For the text-containing cell, return its midpoint in [x, y] coordinate format. 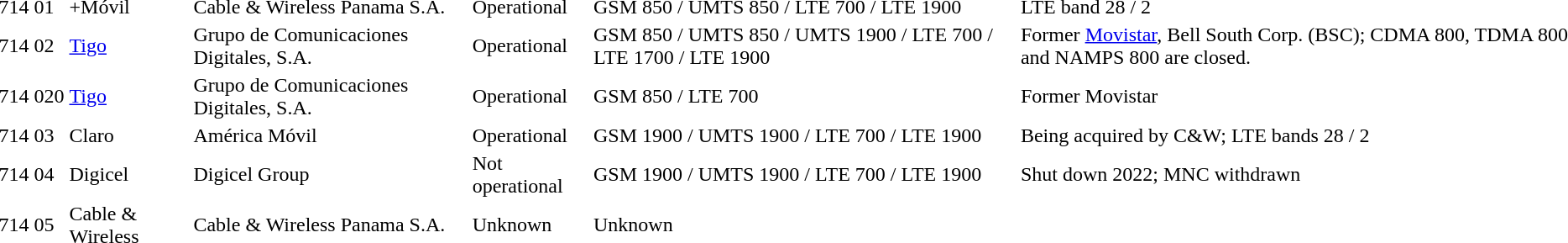
Digicel Group [331, 175]
04 [49, 175]
Not operational [531, 175]
02 [49, 45]
Digicel [129, 175]
03 [49, 135]
GSM 850 / UMTS 850 / UMTS 1900 / LTE 700 / LTE 1700 / LTE 1900 [804, 45]
Claro [129, 135]
GSM 850 / LTE 700 [804, 96]
América Móvil [331, 135]
020 [49, 96]
